Search for the cell housing the specified text and yield its [x, y] center coordinate. 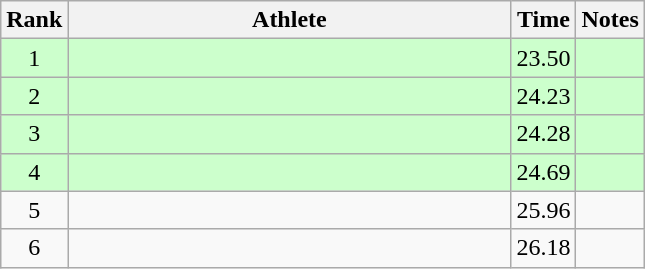
24.28 [544, 134]
4 [34, 172]
23.50 [544, 58]
Athlete [290, 20]
24.23 [544, 96]
Time [544, 20]
3 [34, 134]
Notes [610, 20]
25.96 [544, 210]
1 [34, 58]
2 [34, 96]
26.18 [544, 248]
6 [34, 248]
5 [34, 210]
Rank [34, 20]
24.69 [544, 172]
